Return (x, y) of the center of cell containing provided text 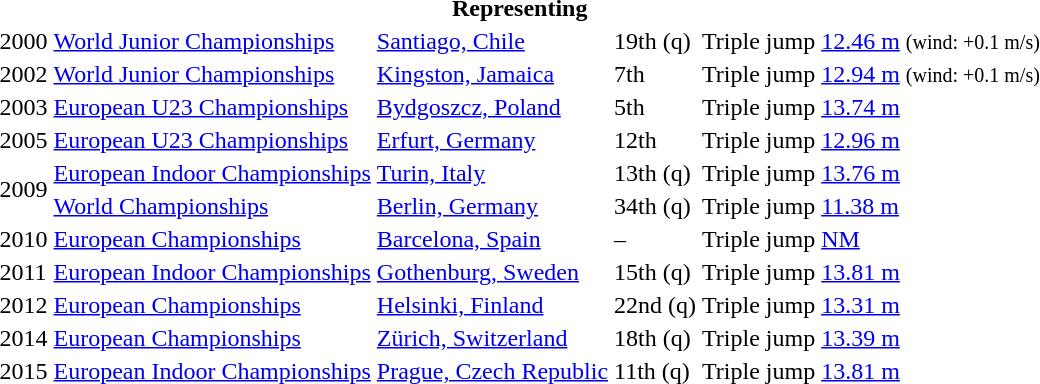
18th (q) (656, 338)
Gothenburg, Sweden (492, 272)
13th (q) (656, 173)
Zürich, Switzerland (492, 338)
Helsinki, Finland (492, 305)
Erfurt, Germany (492, 140)
World Championships (212, 206)
19th (q) (656, 41)
12th (656, 140)
Berlin, Germany (492, 206)
22nd (q) (656, 305)
Turin, Italy (492, 173)
7th (656, 74)
Kingston, Jamaica (492, 74)
– (656, 239)
15th (q) (656, 272)
34th (q) (656, 206)
Santiago, Chile (492, 41)
5th (656, 107)
Bydgoszcz, Poland (492, 107)
Barcelona, Spain (492, 239)
